Locate the cell with the specified text and output its (X, Y) center coordinate. 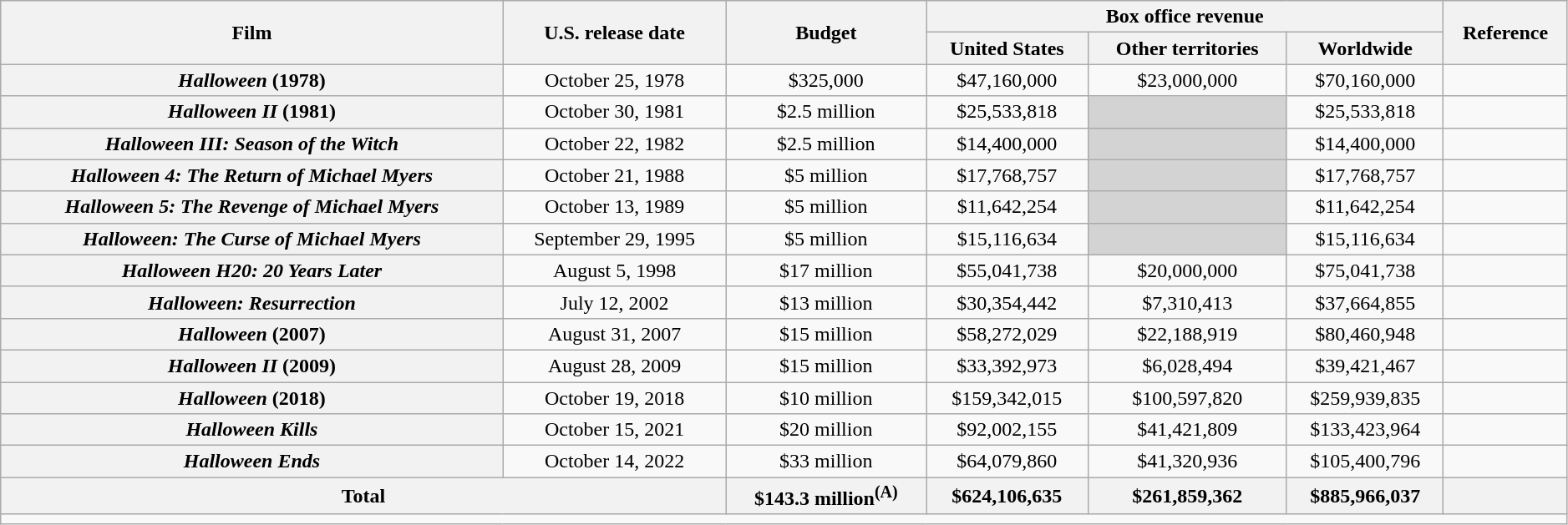
August 5, 1998 (615, 270)
$58,272,029 (1007, 334)
Halloween III: Season of the Witch (252, 144)
Halloween: The Curse of Michael Myers (252, 239)
August 31, 2007 (615, 334)
$13 million (826, 302)
$133,423,964 (1365, 430)
$624,106,635 (1007, 496)
$325,000 (826, 80)
$55,041,738 (1007, 270)
Budget (826, 33)
Worldwide (1365, 48)
Halloween II (2009) (252, 366)
August 28, 2009 (615, 366)
$64,079,860 (1007, 462)
$37,664,855 (1365, 302)
October 19, 2018 (615, 398)
$39,421,467 (1365, 366)
$261,859,362 (1187, 496)
Halloween 4: The Return of Michael Myers (252, 175)
$105,400,796 (1365, 462)
$30,354,442 (1007, 302)
October 22, 1982 (615, 144)
$20 million (826, 430)
$41,320,936 (1187, 462)
October 25, 1978 (615, 80)
$47,160,000 (1007, 80)
$10 million (826, 398)
Halloween Ends (252, 462)
Halloween: Resurrection (252, 302)
Other territories (1187, 48)
United States (1007, 48)
$885,966,037 (1365, 496)
$33 million (826, 462)
Halloween 5: The Revenge of Michael Myers (252, 207)
Halloween (1978) (252, 80)
Film (252, 33)
$7,310,413 (1187, 302)
$92,002,155 (1007, 430)
October 21, 1988 (615, 175)
U.S. release date (615, 33)
$41,421,809 (1187, 430)
Total (363, 496)
Halloween (2018) (252, 398)
Halloween II (1981) (252, 112)
$23,000,000 (1187, 80)
Reference (1505, 33)
Box office revenue (1185, 17)
$143.3 million(A) (826, 496)
$70,160,000 (1365, 80)
$159,342,015 (1007, 398)
October 15, 2021 (615, 430)
$80,460,948 (1365, 334)
Halloween (2007) (252, 334)
$22,188,919 (1187, 334)
October 30, 1981 (615, 112)
July 12, 2002 (615, 302)
$17 million (826, 270)
Halloween Kills (252, 430)
$75,041,738 (1365, 270)
October 13, 1989 (615, 207)
September 29, 1995 (615, 239)
October 14, 2022 (615, 462)
Halloween H20: 20 Years Later (252, 270)
$33,392,973 (1007, 366)
$259,939,835 (1365, 398)
$20,000,000 (1187, 270)
$100,597,820 (1187, 398)
$6,028,494 (1187, 366)
